Determine the [X, Y] coordinate at the center of the cell enclosing the given text.  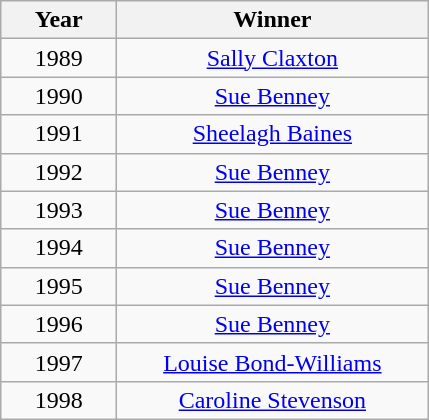
1990 [59, 96]
Caroline Stevenson [272, 400]
1992 [59, 172]
Winner [272, 20]
Year [59, 20]
1993 [59, 210]
1998 [59, 400]
1991 [59, 134]
1995 [59, 286]
Louise Bond-Williams [272, 362]
Sheelagh Baines [272, 134]
1994 [59, 248]
1996 [59, 324]
1997 [59, 362]
Sally Claxton [272, 58]
1989 [59, 58]
